Return the (X, Y) coordinate for the center point of the cell that contains the specified text.  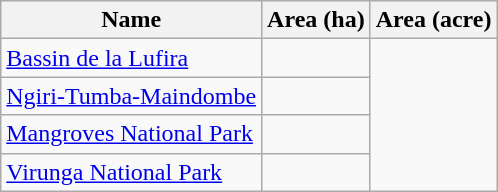
Bassin de la Lufira (132, 58)
Area (ha) (316, 20)
Name (132, 20)
Virunga National Park (132, 172)
Area (acre) (434, 20)
Ngiri-Tumba-Maindombe (132, 96)
Mangroves National Park (132, 134)
